For the text-containing cell, return its midpoint in [x, y] coordinate format. 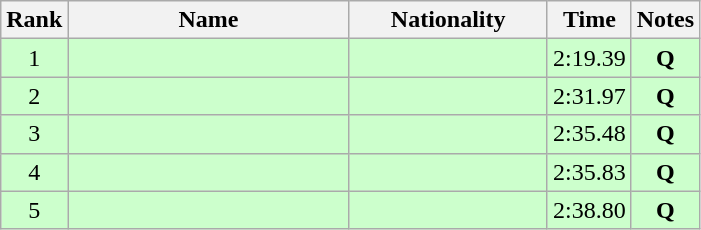
4 [34, 172]
2:31.97 [589, 96]
2:38.80 [589, 210]
Name [208, 20]
Nationality [448, 20]
Time [589, 20]
2:35.83 [589, 172]
5 [34, 210]
3 [34, 134]
2:35.48 [589, 134]
Rank [34, 20]
Notes [665, 20]
2 [34, 96]
1 [34, 58]
2:19.39 [589, 58]
